Return the (X, Y) coordinate for the center point of the cell that contains the specified text.  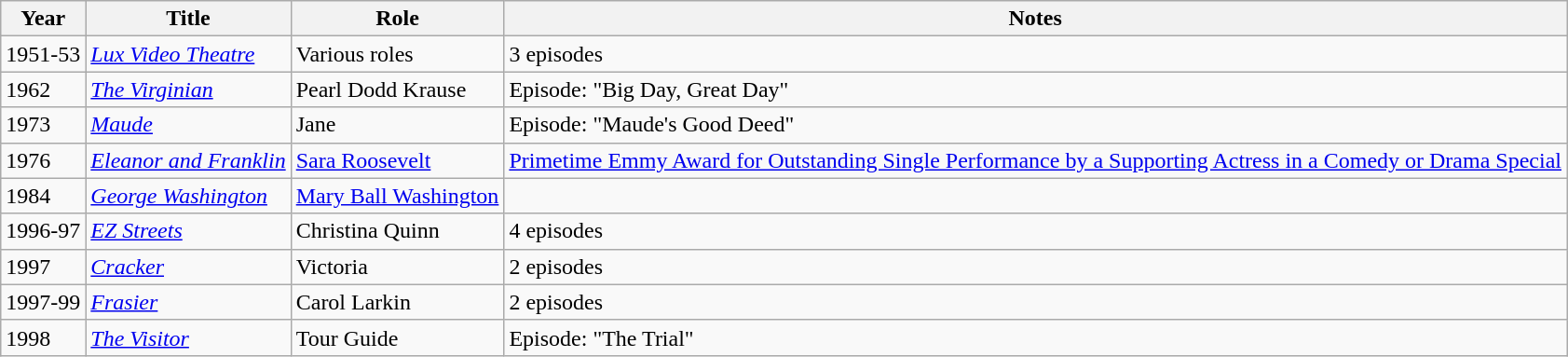
Maude (188, 125)
The Virginian (188, 89)
4 episodes (1036, 231)
1997 (43, 267)
Notes (1036, 19)
Eleanor and Franklin (188, 160)
Tour Guide (397, 337)
Primetime Emmy Award for Outstanding Single Performance by a Supporting Actress in a Comedy or Drama Special (1036, 160)
3 episodes (1036, 54)
Cracker (188, 267)
1997-99 (43, 302)
Frasier (188, 302)
1984 (43, 196)
1996-97 (43, 231)
1962 (43, 89)
George Washington (188, 196)
Pearl Dodd Krause (397, 89)
Various roles (397, 54)
Carol Larkin (397, 302)
Christina Quinn (397, 231)
1973 (43, 125)
Episode: "Maude's Good Deed" (1036, 125)
Sara Roosevelt (397, 160)
Year (43, 19)
1998 (43, 337)
Episode: "The Trial" (1036, 337)
Victoria (397, 267)
Lux Video Theatre (188, 54)
Episode: "Big Day, Great Day" (1036, 89)
1951-53 (43, 54)
The Visitor (188, 337)
1976 (43, 160)
Role (397, 19)
Mary Ball Washington (397, 196)
EZ Streets (188, 231)
Title (188, 19)
Jane (397, 125)
